Return the [x, y] coordinate for the center point of the cell that contains the specified text.  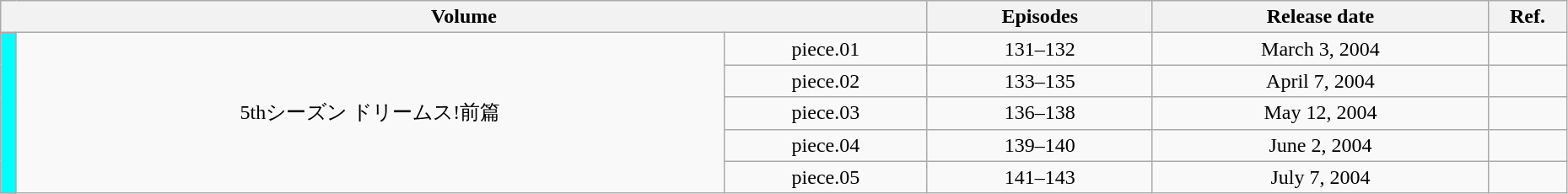
April 7, 2004 [1320, 81]
June 2, 2004 [1320, 145]
139–140 [1039, 145]
piece.01 [827, 49]
piece.03 [827, 113]
piece.02 [827, 81]
136–138 [1039, 113]
133–135 [1039, 81]
5thシーズン ドリームス!前篇 [369, 113]
March 3, 2004 [1320, 49]
piece.04 [827, 145]
Release date [1320, 17]
Ref. [1528, 17]
July 7, 2004 [1320, 177]
May 12, 2004 [1320, 113]
141–143 [1039, 177]
piece.05 [827, 177]
Episodes [1039, 17]
131–132 [1039, 49]
Volume [464, 17]
